Extract the [x, y] coordinate from the center of the cell holding the provided text.  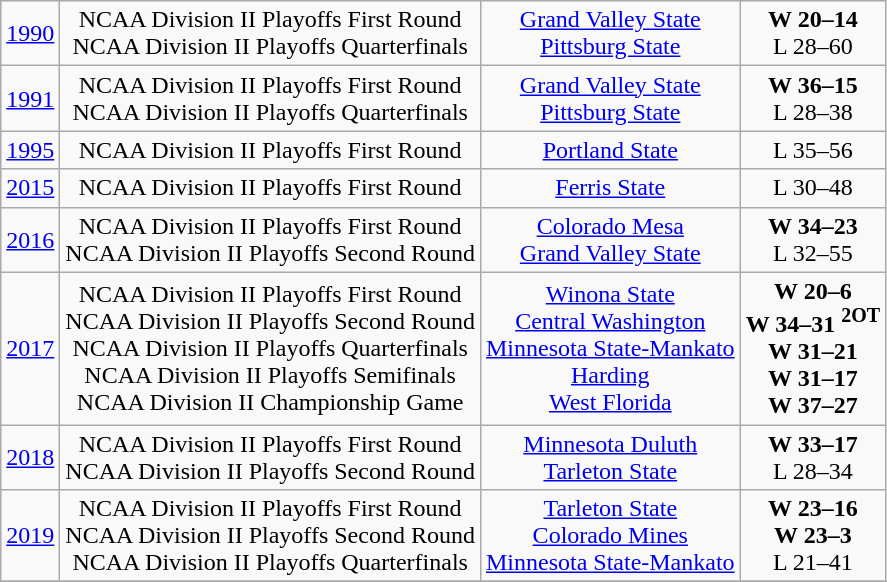
Portland State [610, 150]
2015 [30, 188]
Winona StateCentral WashingtonMinnesota State-MankatoHardingWest Florida [610, 348]
2019 [30, 536]
Minnesota DuluthTarleton State [610, 458]
Ferris State [610, 188]
1995 [30, 150]
L 35–56 [813, 150]
W 23–16W 23–3 L 21–41 [813, 536]
2017 [30, 348]
W 20–14 L 28–60 [813, 34]
1990 [30, 34]
2016 [30, 240]
Tarleton StateColorado MinesMinnesota State-Mankato [610, 536]
2018 [30, 458]
W 36–15 L 28–38 [813, 98]
W 33–17 L 28–34 [813, 458]
Colorado MesaGrand Valley State [610, 240]
1991 [30, 98]
W 20–6W 34–31 2OTW 31–21W 31–17W 37–27 [813, 348]
L 30–48 [813, 188]
NCAA Division II Playoffs First RoundNCAA Division II Playoffs Second RoundNCAA Division II Playoffs Quarterfinals [270, 536]
W 34–23 L 32–55 [813, 240]
